Scan for the cell matching the given text and deliver its [X, Y] coordinate at center. 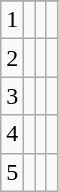
4 [12, 134]
5 [12, 172]
3 [12, 96]
2 [12, 58]
1 [12, 20]
